Determine the [X, Y] coordinate at the center of the cell enclosing the given text.  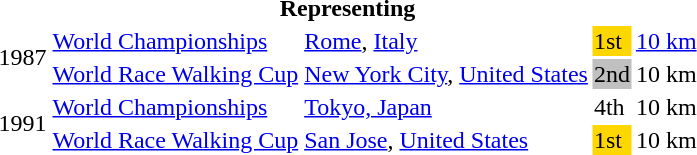
4th [612, 107]
San Jose, United States [446, 140]
Tokyo, Japan [446, 107]
New York City, United States [446, 74]
2nd [612, 74]
Rome, Italy [446, 41]
